Provide the [x, y] coordinate of the cell's center where the given text is located.  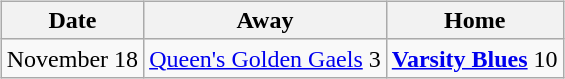
Varsity Blues 10 [474, 58]
Away [266, 20]
Queen's Golden Gaels 3 [266, 58]
Home [474, 20]
November 18 [72, 58]
Date [72, 20]
